From the cell containing the given text, extract its center point as (x, y) coordinate. 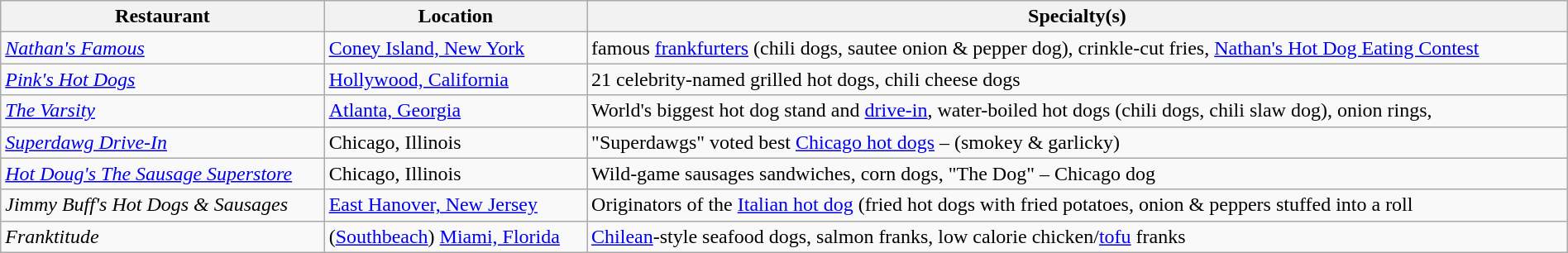
Atlanta, Georgia (455, 111)
21 celebrity-named grilled hot dogs, chili cheese dogs (1078, 79)
Originators of the Italian hot dog (fried hot dogs with fried potatoes, onion & peppers stuffed into a roll (1078, 205)
famous frankfurters (chili dogs, sautee onion & pepper dog), crinkle-cut fries, Nathan's Hot Dog Eating Contest (1078, 48)
Superdawg Drive-In (162, 142)
Pink's Hot Dogs (162, 79)
Hot Doug's The Sausage Superstore (162, 174)
Restaurant (162, 17)
Specialty(s) (1078, 17)
Chilean-style seafood dogs, salmon franks, low calorie chicken/tofu franks (1078, 236)
Jimmy Buff's Hot Dogs & Sausages (162, 205)
Hollywood, California (455, 79)
Franktitude (162, 236)
World's biggest hot dog stand and drive-in, water-boiled hot dogs (chili dogs, chili slaw dog), onion rings, (1078, 111)
Location (455, 17)
Coney Island, New York (455, 48)
(Southbeach) Miami, Florida (455, 236)
The Varsity (162, 111)
"Superdawgs" voted best Chicago hot dogs – (smokey & garlicky) (1078, 142)
East Hanover, New Jersey (455, 205)
Wild-game sausages sandwiches, corn dogs, "The Dog" – Chicago dog (1078, 174)
Nathan's Famous (162, 48)
